Capture the cell that displays the provided text and extract its (x, y) central coordinate. 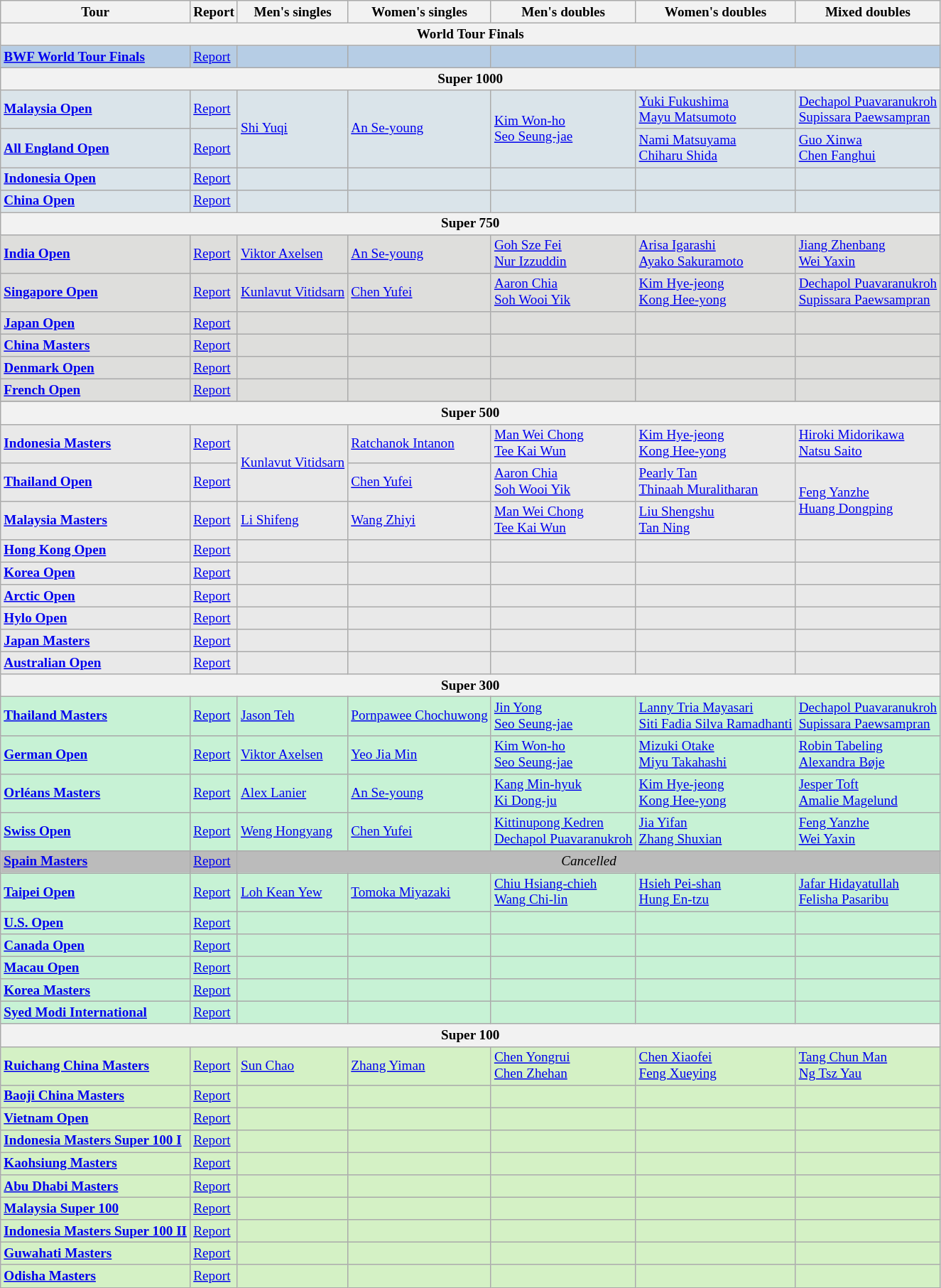
Robin Tabeling Alexandra Bøje (868, 754)
Feng Yanzhe Wei Yaxin (868, 831)
Syed Modi International (95, 1013)
Li Shifeng (293, 520)
Japan Open (95, 323)
German Open (95, 754)
Jesper Toft Amalie Magelund (868, 793)
Jason Teh (293, 716)
Indonesia Masters Super 100 II (95, 1231)
Women's doubles (716, 12)
Cancelled (588, 862)
Mixed doubles (868, 12)
Liu Shengshu Tan Ning (716, 520)
Taipei Open (95, 892)
Vietnam Open (95, 1119)
Malaysia Open (95, 109)
Hsieh Pei-shan Hung En-tzu (716, 892)
Hong Kong Open (95, 551)
Spain Masters (95, 862)
India Open (95, 254)
Zhang Yiman (420, 1066)
Feng Yanzhe Huang Dongping (868, 501)
Shi Yuqi (293, 129)
Ratchanok Intanon (420, 443)
Arisa Igarashi Ayako Sakuramoto (716, 254)
Australian Open (95, 663)
Malaysia Masters (95, 520)
Mizuki Otake Miyu Takahashi (716, 754)
Chen Yongrui Chen Zhehan (563, 1066)
Lanny Tria Mayasari Siti Fadia Silva Ramadhanti (716, 716)
Odisha Masters (95, 1276)
Kittinupong Kedren Dechapol Puavaranukroh (563, 831)
Guwahati Masters (95, 1254)
China Open (95, 201)
Yuki Fukushima Mayu Matsumoto (716, 109)
Hiroki Midorikawa Natsu Saito (868, 443)
Pearly Tan Thinaah Muralitharan (716, 482)
Japan Masters (95, 641)
Super 500 (470, 413)
BWF World Tour Finals (95, 57)
Tang Chun Man Ng Tsz Yau (868, 1066)
Alex Lanier (293, 793)
Goh Sze Fei Nur Izzuddin (563, 254)
Indonesia Open (95, 178)
Tomoka Miyazaki (420, 892)
Indonesia Masters Super 100 I (95, 1141)
Arctic Open (95, 595)
Guo Xinwa Chen Fanghui (868, 148)
Super 100 (470, 1035)
Hylo Open (95, 618)
Thailand Open (95, 482)
Swiss Open (95, 831)
World Tour Finals (470, 34)
Sun Chao (293, 1066)
All England Open (95, 148)
Jafar Hidayatullah Felisha Pasaribu (868, 892)
Kaohsiung Masters (95, 1164)
French Open (95, 391)
Men's doubles (563, 12)
Nami Matsuyama Chiharu Shida (716, 148)
Singapore Open (95, 292)
Super 1000 (470, 79)
Kang Min-hyuk Ki Dong-ju (563, 793)
Women's singles (420, 12)
Chiu Hsiang-chieh Wang Chi-lin (563, 892)
Tour (95, 12)
Orléans Masters (95, 793)
U.S. Open (95, 923)
Thailand Masters (95, 716)
Korea Masters (95, 990)
Super 750 (470, 224)
Macau Open (95, 968)
Canada Open (95, 946)
Malaysia Super 100 (95, 1208)
Chen Xiaofei Feng Xueying (716, 1066)
Weng Hongyang (293, 831)
Ruichang China Masters (95, 1066)
Abu Dhabi Masters (95, 1186)
Baoji China Masters (95, 1096)
Jiang Zhenbang Wei Yaxin (868, 254)
Jin Yong Seo Seung-jae (563, 716)
Yeo Jia Min (420, 754)
Jia Yifan Zhang Shuxian (716, 831)
Wang Zhiyi (420, 520)
Super 300 (470, 686)
Men's singles (293, 12)
Indonesia Masters (95, 443)
Loh Kean Yew (293, 892)
Denmark Open (95, 368)
China Masters (95, 345)
Korea Open (95, 573)
Pornpawee Chochuwong (420, 716)
